For the text-containing cell, return its midpoint in (x, y) coordinate format. 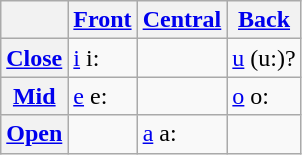
Central (182, 20)
e e: (102, 96)
u (u:)? (264, 58)
o o: (264, 96)
Close (34, 58)
Front (102, 20)
Open (34, 134)
a a: (182, 134)
Back (264, 20)
Mid (34, 96)
i i: (102, 58)
